Capture the cell that displays the provided text and extract its [x, y] central coordinate. 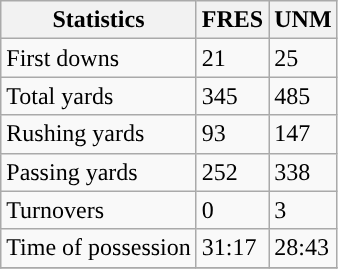
25 [303, 58]
31:17 [232, 248]
3 [303, 210]
485 [303, 96]
21 [232, 58]
Passing yards [99, 172]
28:43 [303, 248]
345 [232, 96]
UNM [303, 20]
Rushing yards [99, 134]
First downs [99, 58]
338 [303, 172]
Turnovers [99, 210]
147 [303, 134]
93 [232, 134]
Total yards [99, 96]
Statistics [99, 20]
FRES [232, 20]
0 [232, 210]
252 [232, 172]
Time of possession [99, 248]
